Capture the cell that displays the provided text and extract its (X, Y) central coordinate. 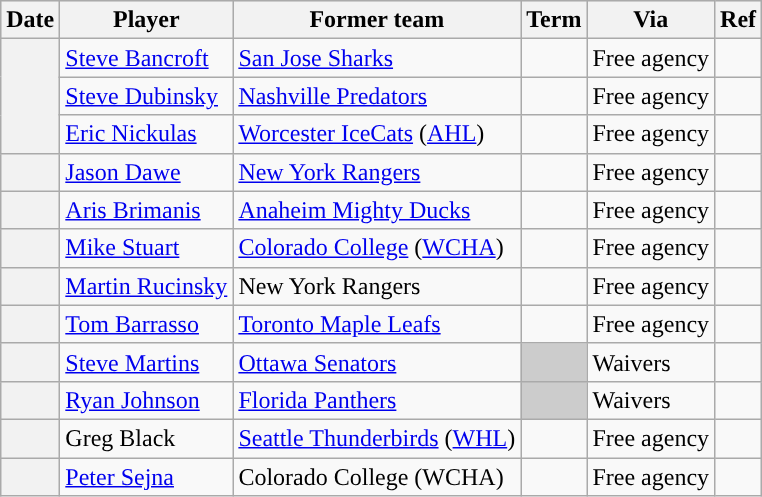
San Jose Sharks (377, 58)
Steve Martins (146, 362)
Aris Brimanis (146, 210)
Tom Barrasso (146, 324)
Ref (738, 20)
Seattle Thunderbirds (WHL) (377, 438)
Ottawa Senators (377, 362)
Ryan Johnson (146, 400)
Florida Panthers (377, 400)
Former team (377, 20)
Via (651, 20)
Peter Sejna (146, 477)
Martin Rucinsky (146, 286)
Steve Dubinsky (146, 96)
Eric Nickulas (146, 134)
Toronto Maple Leafs (377, 324)
Anaheim Mighty Ducks (377, 210)
Mike Stuart (146, 248)
Player (146, 20)
Steve Bancroft (146, 58)
Term (554, 20)
Date (30, 20)
Greg Black (146, 438)
Nashville Predators (377, 96)
Jason Dawe (146, 172)
Worcester IceCats (AHL) (377, 134)
